Extract the (x, y) coordinate from the center of the cell holding the provided text.  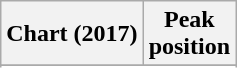
Chart (2017) (72, 34)
Peakposition (189, 34)
